From the cell containing the given text, extract its center point as (X, Y) coordinate. 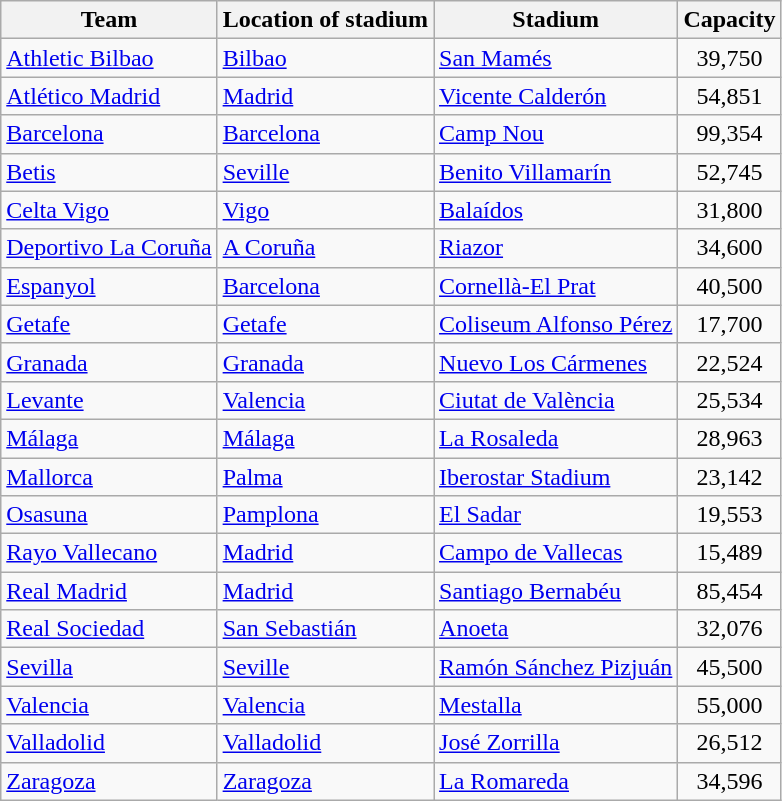
Athletic Bilbao (109, 58)
Pamplona (325, 515)
99,354 (730, 134)
Capacity (730, 20)
22,524 (730, 362)
Espanyol (109, 286)
23,142 (730, 477)
Stadium (556, 20)
Balaídos (556, 210)
José Zorrilla (556, 743)
Iberostar Stadium (556, 477)
Atlético Madrid (109, 96)
Mallorca (109, 477)
San Mamés (556, 58)
31,800 (730, 210)
Vigo (325, 210)
34,596 (730, 781)
Santiago Bernabéu (556, 591)
Rayo Vallecano (109, 553)
Riazor (556, 248)
Real Sociedad (109, 629)
Nuevo Los Cármenes (556, 362)
55,000 (730, 705)
45,500 (730, 667)
52,745 (730, 172)
28,963 (730, 438)
El Sadar (556, 515)
San Sebastián (325, 629)
19,553 (730, 515)
34,600 (730, 248)
Sevilla (109, 667)
Mestalla (556, 705)
Location of stadium (325, 20)
Osasuna (109, 515)
32,076 (730, 629)
Ciutat de València (556, 400)
26,512 (730, 743)
A Coruña (325, 248)
La Rosaleda (556, 438)
Real Madrid (109, 591)
17,700 (730, 324)
Cornellà-El Prat (556, 286)
Betis (109, 172)
39,750 (730, 58)
Deportivo La Coruña (109, 248)
54,851 (730, 96)
Anoeta (556, 629)
40,500 (730, 286)
25,534 (730, 400)
Palma (325, 477)
La Romareda (556, 781)
Levante (109, 400)
Celta Vigo (109, 210)
Ramón Sánchez Pizjuán (556, 667)
Coliseum Alfonso Pérez (556, 324)
15,489 (730, 553)
Campo de Vallecas (556, 553)
85,454 (730, 591)
Bilbao (325, 58)
Team (109, 20)
Vicente Calderón (556, 96)
Benito Villamarín (556, 172)
Camp Nou (556, 134)
